Output the (X, Y) coordinate of the center of the cell containing the given text.  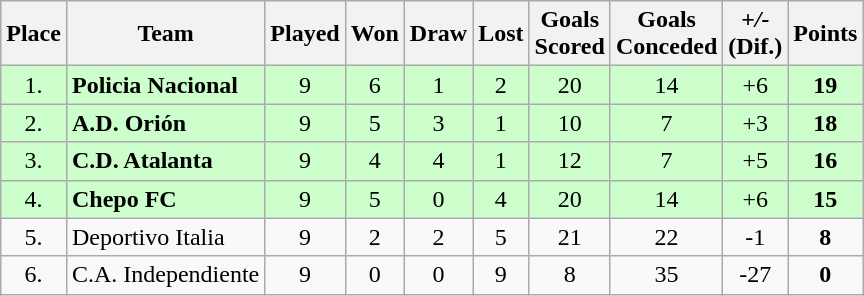
Team (165, 34)
19 (826, 85)
Policia Nacional (165, 85)
3. (34, 161)
-1 (756, 237)
1. (34, 85)
+5 (756, 161)
Chepo FC (165, 199)
12 (570, 161)
6. (34, 275)
Lost (501, 34)
5. (34, 237)
16 (826, 161)
Deportivo Italia (165, 237)
GoalsScored (570, 34)
35 (666, 275)
Place (34, 34)
18 (826, 123)
+/-(Dif.) (756, 34)
Played (305, 34)
Draw (438, 34)
10 (570, 123)
GoalsConceded (666, 34)
C.D. Atalanta (165, 161)
-27 (756, 275)
21 (570, 237)
Points (826, 34)
A.D. Orión (165, 123)
4. (34, 199)
Won (374, 34)
15 (826, 199)
+3 (756, 123)
2. (34, 123)
C.A. Independiente (165, 275)
22 (666, 237)
3 (438, 123)
6 (374, 85)
